Scan for the cell matching the given text and deliver its (x, y) coordinate at center. 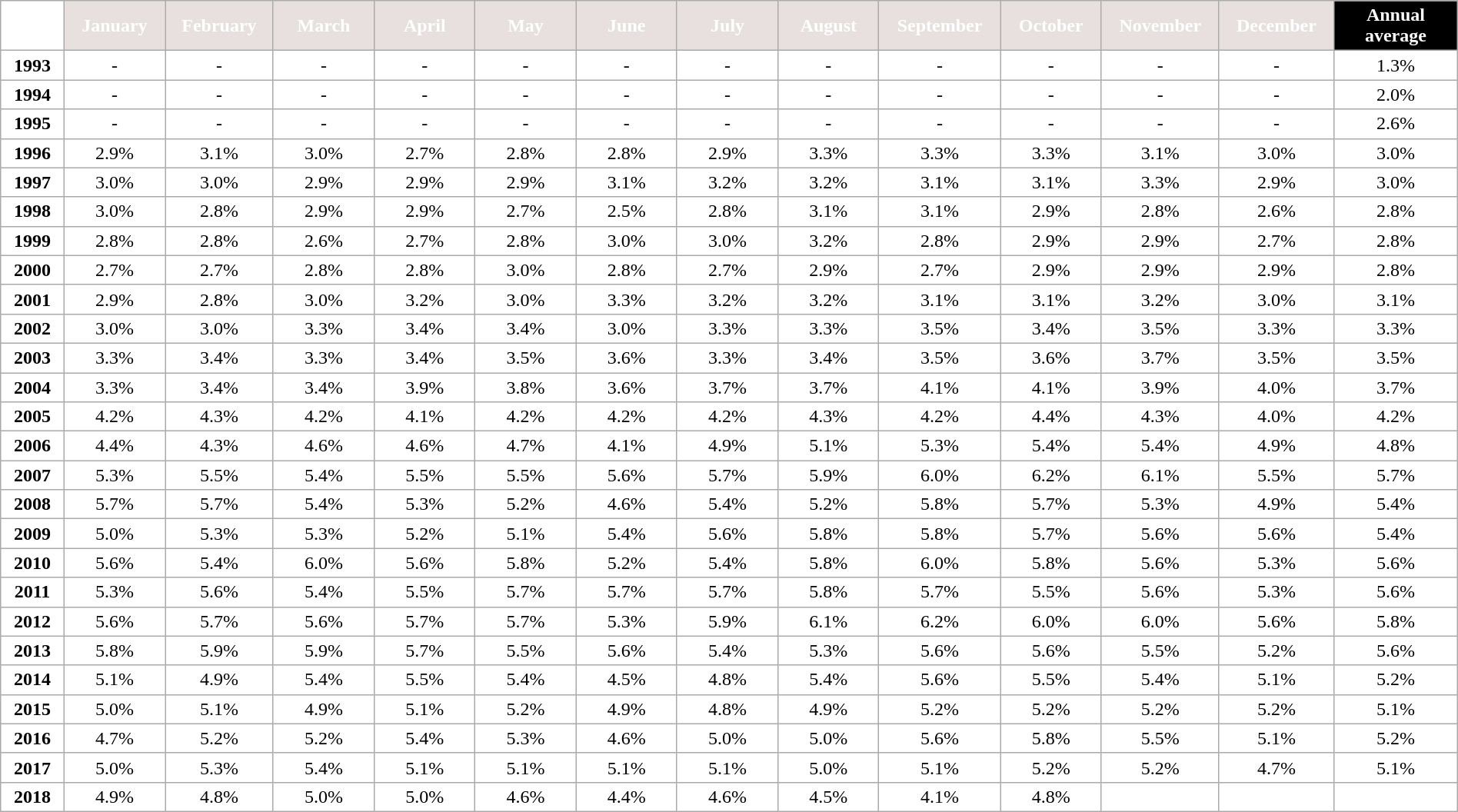
March (323, 26)
September (940, 26)
3.8% (526, 387)
2007 (32, 475)
2006 (32, 446)
2001 (32, 299)
July (727, 26)
November (1160, 26)
1997 (32, 182)
2009 (32, 534)
2015 (32, 709)
2.5% (626, 211)
2003 (32, 358)
December (1277, 26)
1.3% (1396, 65)
1994 (32, 95)
May (526, 26)
January (114, 26)
2008 (32, 504)
October (1050, 26)
1999 (32, 241)
2014 (32, 680)
June (626, 26)
2011 (32, 592)
1993 (32, 65)
1998 (32, 211)
2016 (32, 738)
2013 (32, 651)
2000 (32, 270)
2002 (32, 328)
1996 (32, 153)
2010 (32, 563)
August (829, 26)
2.0% (1396, 95)
2018 (32, 797)
2012 (32, 621)
2005 (32, 417)
2017 (32, 767)
Annual average (1396, 26)
February (220, 26)
April (424, 26)
1995 (32, 124)
2004 (32, 387)
